For the text-containing cell, return its midpoint in (x, y) coordinate format. 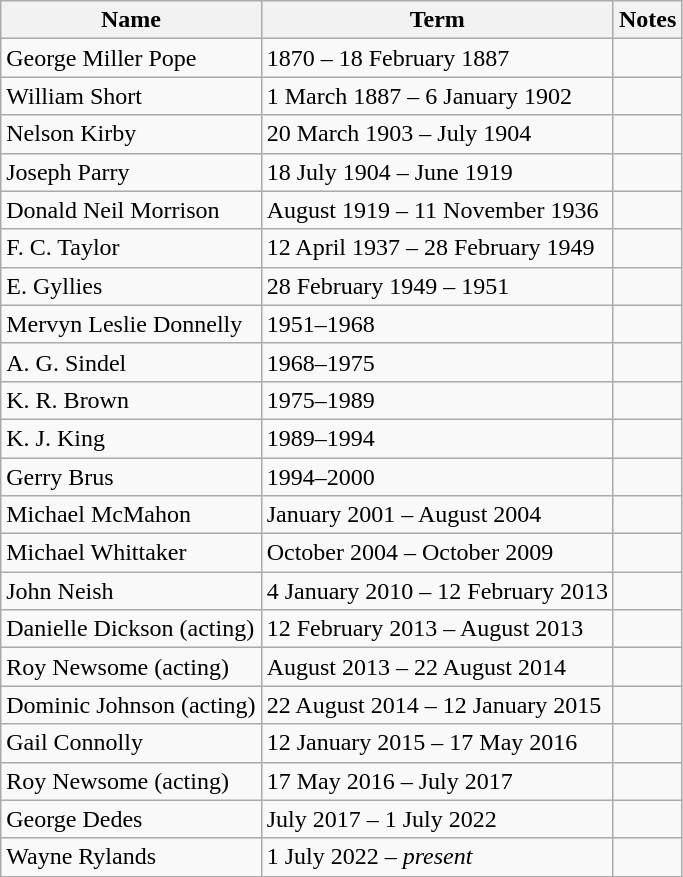
1 March 1887 – 6 January 1902 (437, 96)
January 2001 – August 2004 (437, 515)
Gerry Brus (131, 477)
E. Gyllies (131, 286)
A. G. Sindel (131, 362)
F. C. Taylor (131, 248)
Nelson Kirby (131, 134)
1975–1989 (437, 400)
George Dedes (131, 819)
22 August 2014 – 12 January 2015 (437, 705)
George Miller Pope (131, 58)
Name (131, 20)
William Short (131, 96)
Term (437, 20)
Michael Whittaker (131, 553)
28 February 1949 – 1951 (437, 286)
17 May 2016 – July 2017 (437, 781)
K. J. King (131, 438)
August 1919 – 11 November 1936 (437, 210)
Gail Connolly (131, 743)
12 April 1937 – 28 February 1949 (437, 248)
1870 – 18 February 1887 (437, 58)
12 January 2015 – 17 May 2016 (437, 743)
4 January 2010 – 12 February 2013 (437, 591)
18 July 1904 – June 1919 (437, 172)
Joseph Parry (131, 172)
K. R. Brown (131, 400)
Donald Neil Morrison (131, 210)
1 July 2022 – present (437, 857)
1994–2000 (437, 477)
1951–1968 (437, 324)
October 2004 – October 2009 (437, 553)
August 2013 – 22 August 2014 (437, 667)
1989–1994 (437, 438)
Notes (647, 20)
July 2017 – 1 July 2022 (437, 819)
1968–1975 (437, 362)
Dominic Johnson (acting) (131, 705)
20 March 1903 – July 1904 (437, 134)
Mervyn Leslie Donnelly (131, 324)
Wayne Rylands (131, 857)
Danielle Dickson (acting) (131, 629)
12 February 2013 – August 2013 (437, 629)
Michael McMahon (131, 515)
John Neish (131, 591)
